Return the [X, Y] coordinate for the center point of the cell that contains the specified text.  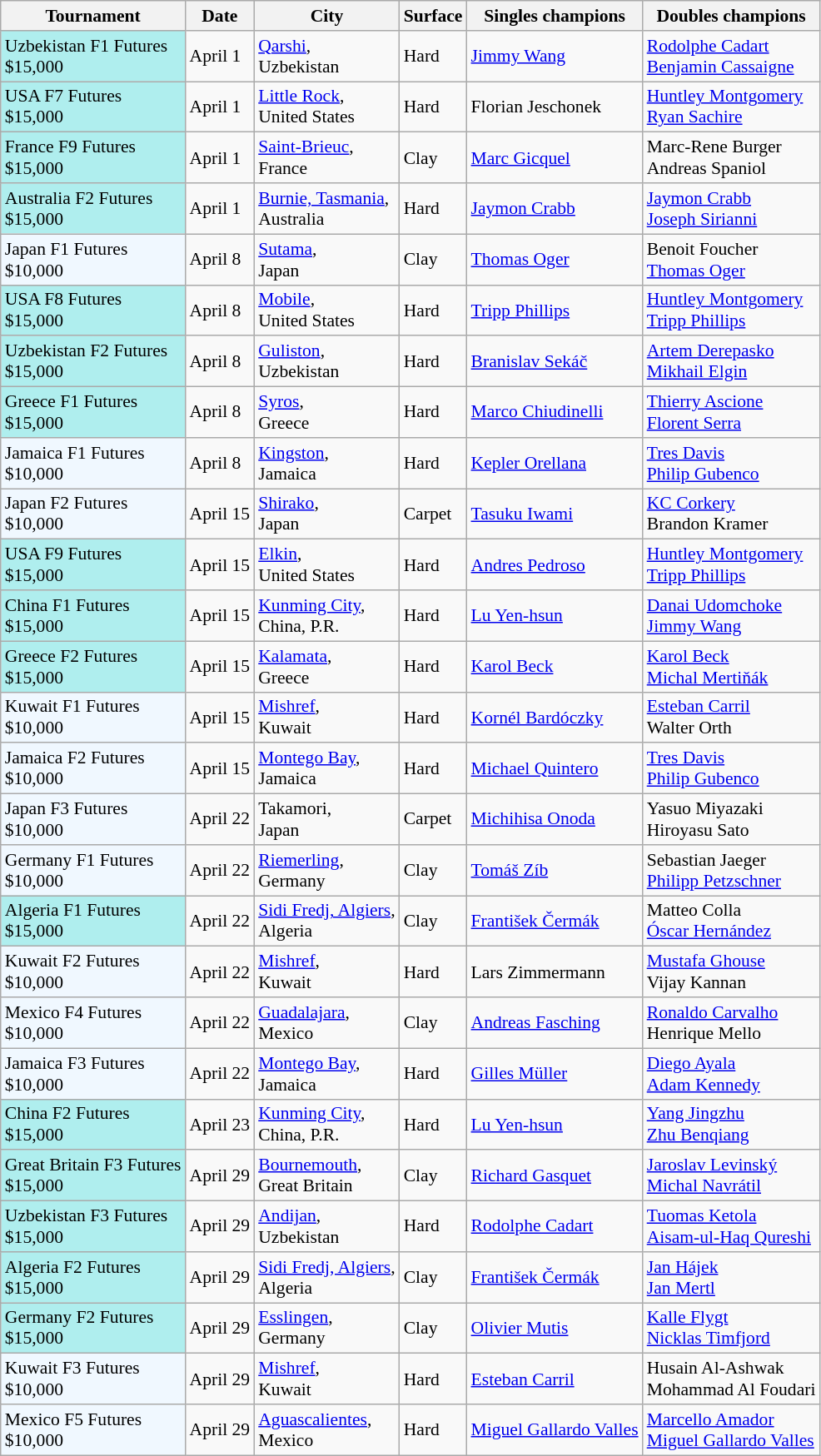
Mexico F4 Futures$10,000 [93, 1022]
China F1 Futures$15,000 [93, 616]
Guliston,Uzbekistan [326, 361]
Artem Derepasko Mikhail Elgin [731, 361]
Algeria F2 Futures$15,000 [93, 1277]
Olivier Mutis [555, 1329]
Andres Pedroso [555, 564]
Sebastian Jaeger Philipp Petzschner [731, 871]
Marc-Rene Burger Andreas Spaniol [731, 158]
Sutama,Japan [326, 260]
Kuwait F3 Futures$10,000 [93, 1379]
Diego Ayala Adam Kennedy [731, 1074]
USA F9 Futures$15,000 [93, 564]
Marco Chiudinelli [555, 413]
Miguel Gallardo Valles [555, 1430]
Michael Quintero [555, 769]
Greece F1 Futures$15,000 [93, 413]
USA F7 Futures$15,000 [93, 107]
Florian Jeschonek [555, 107]
April 23 [220, 1124]
Jamaica F1 Futures$10,000 [93, 463]
Jimmy Wang [555, 57]
Elkin,United States [326, 564]
Kuwait F2 Futures$10,000 [93, 972]
Karol Beck Michal Mertiňák [731, 666]
Michihisa Onoda [555, 819]
Aguascalientes,Mexico [326, 1430]
Richard Gasquet [555, 1175]
Matteo Colla Óscar Hernández [731, 921]
USA F8 Futures$15,000 [93, 310]
Kornél Bardóczky [555, 718]
Uzbekistan F3 Futures$15,000 [93, 1227]
Andijan,Uzbekistan [326, 1227]
Burnie, Tasmania,Australia [326, 208]
Kingston,Jamaica [326, 463]
Tomáš Zíb [555, 871]
Mobile,United States [326, 310]
Jaymon Crabb [555, 208]
Jamaica F2 Futures$10,000 [93, 769]
Rodolphe Cadart [555, 1227]
Huntley Montgomery Ryan Sachire [731, 107]
City [326, 16]
Tournament [93, 16]
Date [220, 16]
Kepler Orellana [555, 463]
Jaymon Crabb Joseph Sirianni [731, 208]
Germany F2 Futures$15,000 [93, 1329]
Marc Gicquel [555, 158]
Esteban Carril Walter Orth [731, 718]
Tuomas Ketola Aisam-ul-Haq Qureshi [731, 1227]
Bournemouth,Great Britain [326, 1175]
Karol Beck [555, 666]
Qarshi,Uzbekistan [326, 57]
Yasuo Miyazaki Hiroyasu Sato [731, 819]
Guadalajara,Mexico [326, 1022]
Tasuku Iwami [555, 514]
Doubles champions [731, 16]
Danai Udomchoke Jimmy Wang [731, 616]
Little Rock,United States [326, 107]
Great Britain F3 Futures$15,000 [93, 1175]
Husain Al-Ashwak Mohammad Al Foudari [731, 1379]
KC Corkery Brandon Kramer [731, 514]
Andreas Fasching [555, 1022]
Ronaldo Carvalho Henrique Mello [731, 1022]
Uzbekistan F2 Futures$15,000 [93, 361]
Marcello Amador Miguel Gallardo Valles [731, 1430]
Thomas Oger [555, 260]
Thierry Ascione Florent Serra [731, 413]
Japan F2 Futures$10,000 [93, 514]
Kalle Flygt Nicklas Timfjord [731, 1329]
Algeria F1 Futures$15,000 [93, 921]
Riemerling,Germany [326, 871]
Rodolphe Cadart Benjamin Cassaigne [731, 57]
Japan F3 Futures$10,000 [93, 819]
France F9 Futures$15,000 [93, 158]
China F2 Futures$15,000 [93, 1124]
Surface [433, 16]
Singles champions [555, 16]
Kalamata,Greece [326, 666]
Yang Jingzhu Zhu Benqiang [731, 1124]
Tripp Phillips [555, 310]
Mustafa Ghouse Vijay Kannan [731, 972]
Kuwait F1 Futures$10,000 [93, 718]
Gilles Müller [555, 1074]
Lars Zimmermann [555, 972]
Esteban Carril [555, 1379]
Greece F2 Futures$15,000 [93, 666]
Jamaica F3 Futures$10,000 [93, 1074]
Esslingen,Germany [326, 1329]
Mexico F5 Futures$10,000 [93, 1430]
Australia F2 Futures$15,000 [93, 208]
Germany F1 Futures$10,000 [93, 871]
Syros,Greece [326, 413]
Shirako,Japan [326, 514]
Jaroslav Levinský Michal Navrátil [731, 1175]
Benoit Foucher Thomas Oger [731, 260]
Uzbekistan F1 Futures$15,000 [93, 57]
Takamori,Japan [326, 819]
Japan F1 Futures$10,000 [93, 260]
Jan Hájek Jan Mertl [731, 1277]
Branislav Sekáč [555, 361]
Saint-Brieuc,France [326, 158]
